Return the [x, y] coordinate for the center point of the cell that contains the specified text.  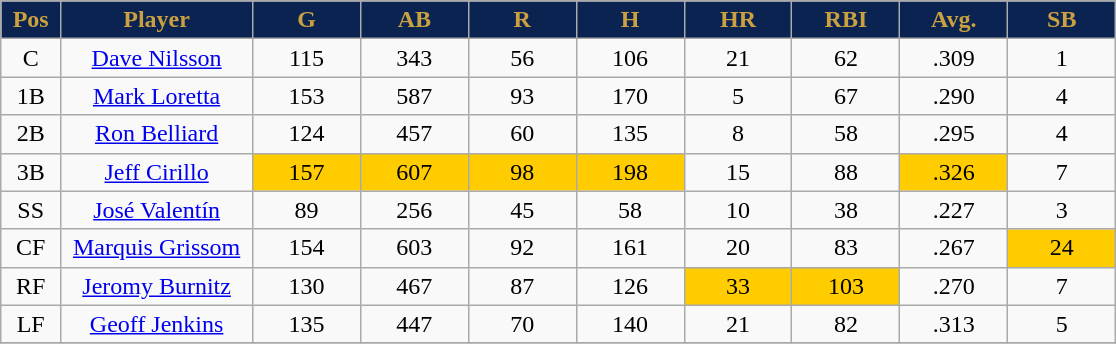
198 [630, 172]
607 [414, 172]
.295 [954, 134]
HR [738, 20]
Mark Loretta [157, 96]
AB [414, 20]
Dave Nilsson [157, 58]
89 [307, 210]
33 [738, 286]
SS [31, 210]
3 [1062, 210]
170 [630, 96]
.227 [954, 210]
2B [31, 134]
20 [738, 248]
Geoff Jenkins [157, 324]
3B [31, 172]
256 [414, 210]
87 [522, 286]
LF [31, 324]
154 [307, 248]
67 [846, 96]
.313 [954, 324]
.267 [954, 248]
Pos [31, 20]
C [31, 58]
92 [522, 248]
R [522, 20]
467 [414, 286]
Avg. [954, 20]
603 [414, 248]
24 [1062, 248]
45 [522, 210]
82 [846, 324]
RF [31, 286]
343 [414, 58]
H [630, 20]
CF [31, 248]
Marquis Grissom [157, 248]
G [307, 20]
161 [630, 248]
62 [846, 58]
447 [414, 324]
José Valentín [157, 210]
SB [1062, 20]
38 [846, 210]
126 [630, 286]
88 [846, 172]
157 [307, 172]
130 [307, 286]
457 [414, 134]
124 [307, 134]
115 [307, 58]
106 [630, 58]
56 [522, 58]
RBI [846, 20]
15 [738, 172]
.326 [954, 172]
.290 [954, 96]
10 [738, 210]
60 [522, 134]
70 [522, 324]
153 [307, 96]
140 [630, 324]
Ron Belliard [157, 134]
93 [522, 96]
Player [157, 20]
Jeromy Burnitz [157, 286]
.270 [954, 286]
8 [738, 134]
98 [522, 172]
Jeff Cirillo [157, 172]
83 [846, 248]
.309 [954, 58]
1 [1062, 58]
587 [414, 96]
1B [31, 96]
103 [846, 286]
